For the text-containing cell, return its midpoint in [X, Y] coordinate format. 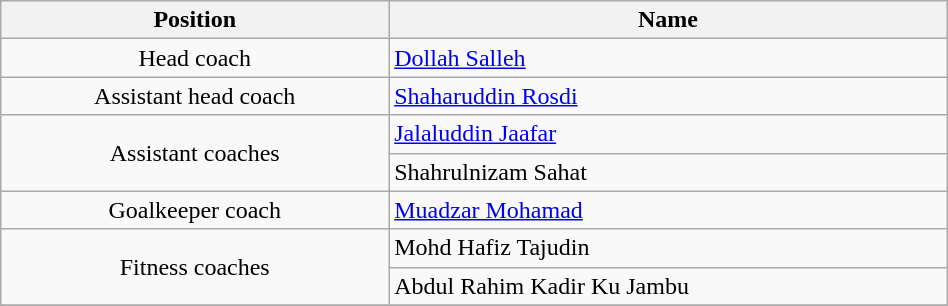
Assistant head coach [195, 96]
Head coach [195, 58]
Mohd Hafiz Tajudin [668, 248]
Abdul Rahim Kadir Ku Jambu [668, 286]
Muadzar Mohamad [668, 210]
Fitness coaches [195, 267]
Jalaluddin Jaafar [668, 134]
Shahrulnizam Sahat [668, 172]
Dollah Salleh [668, 58]
Goalkeeper coach [195, 210]
Name [668, 20]
Assistant coaches [195, 153]
Position [195, 20]
Shaharuddin Rosdi [668, 96]
